Pinpoint the cell where the given text exists, returning its (x, y) midpoint coordinate. 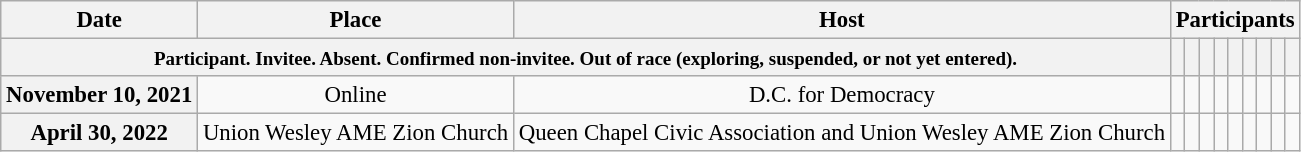
April 30, 2022 (100, 133)
Queen Chapel Civic Association and Union Wesley AME Zion Church (842, 133)
Union Wesley AME Zion Church (356, 133)
Date (100, 20)
Participant. Invitee. Absent. Confirmed non-invitee. Out of race (exploring, suspended, or not yet entered). (586, 58)
Online (356, 95)
Place (356, 20)
D.C. for Democracy (842, 95)
Participants (1235, 20)
November 10, 2021 (100, 95)
Host (842, 20)
